For the text-containing cell, return its midpoint in [X, Y] coordinate format. 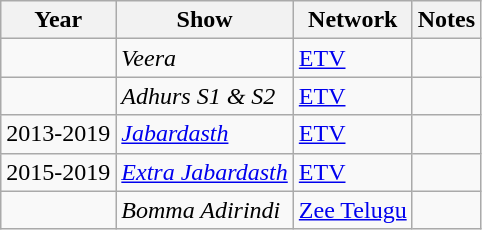
2015-2019 [58, 172]
Show [204, 20]
Year [58, 20]
2013-2019 [58, 134]
Network [352, 20]
Zee Telugu [352, 210]
Veera [204, 58]
Bomma Adirindi [204, 210]
Jabardasth [204, 134]
Notes [446, 20]
Extra Jabardasth [204, 172]
Adhurs S1 & S2 [204, 96]
